Determine the (X, Y) coordinate at the center of the cell enclosing the given text.  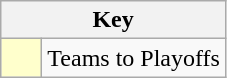
Teams to Playoffs (134, 58)
Key (114, 20)
